Find where the given text appears and provide that cell's center as [x, y] coordinate. 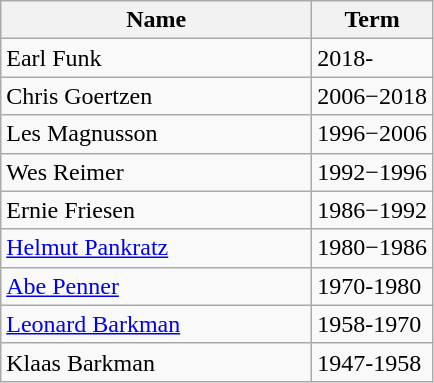
Name [156, 20]
Chris Goertzen [156, 96]
1980−1986 [372, 248]
Wes Reimer [156, 172]
1992−1996 [372, 172]
1947-1958 [372, 362]
Term [372, 20]
1996−2006 [372, 134]
Leonard Barkman [156, 324]
2018- [372, 58]
2006−2018 [372, 96]
Helmut Pankratz [156, 248]
1986−1992 [372, 210]
Earl Funk [156, 58]
1970-1980 [372, 286]
Klaas Barkman [156, 362]
1958-1970 [372, 324]
Abe Penner [156, 286]
Ernie Friesen [156, 210]
Les Magnusson [156, 134]
